Provide the (x, y) coordinate of the cell's center where the given text is located.  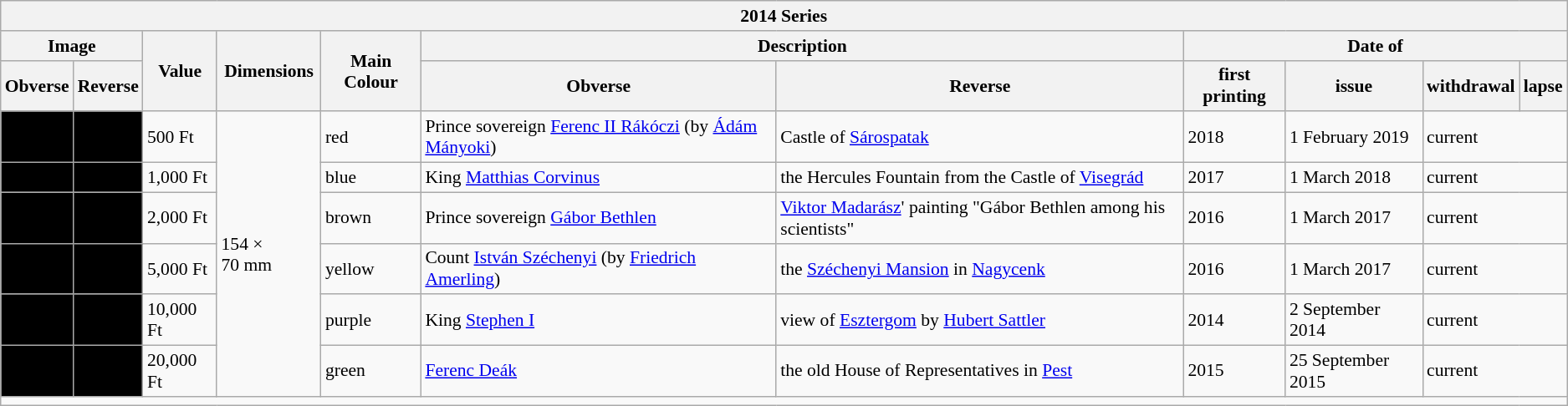
red (371, 137)
2014 (1234, 321)
1 March 2018 (1354, 178)
1 February 2019 (1354, 137)
blue (371, 178)
5,000 Ft (181, 269)
2014 Series (784, 16)
Prince sovereign Gábor Bethlen (599, 217)
Ferenc Deák (599, 371)
Count István Széchenyi (by Friedrich Amerling) (599, 269)
the Hercules Fountain from the Castle of Visegrád (980, 178)
2,000 Ft (181, 217)
the old House of Representatives in Pest (980, 371)
green (371, 371)
issue (1354, 85)
Description (802, 46)
the Széchenyi Mansion in Nagycenk (980, 269)
Castle of Sárospatak (980, 137)
2017 (1234, 178)
King Matthias Corvinus (599, 178)
500 Ft (181, 137)
2015 (1234, 371)
2 September 2014 (1354, 321)
Image (72, 46)
Dimensions (268, 72)
25 September 2015 (1354, 371)
purple (371, 321)
first printing (1234, 85)
1,000 Ft (181, 178)
154 × 70 mm (268, 254)
Value (181, 72)
2018 (1234, 137)
10,000 Ft (181, 321)
yellow (371, 269)
view of Esztergom by Hubert Sattler (980, 321)
brown (371, 217)
withdrawal (1471, 85)
20,000 Ft (181, 371)
Main Colour (371, 72)
Viktor Madarász' painting "Gábor Bethlen among his scientists" (980, 217)
Prince sovereign Ferenc II Rákóczi (by Ádám Mányoki) (599, 137)
King Stephen I (599, 321)
Date of (1375, 46)
lapse (1544, 85)
